Extract the [x, y] coordinate from the center of the cell holding the provided text.  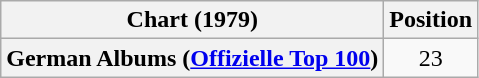
Position [431, 20]
Chart (1979) [192, 20]
23 [431, 58]
German Albums (Offizielle Top 100) [192, 58]
